Pinpoint the cell where the given text exists, returning its (X, Y) midpoint coordinate. 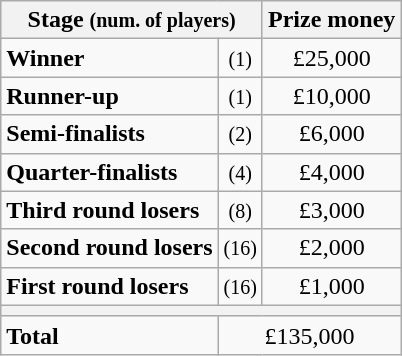
£3,000 (331, 210)
Total (110, 335)
Prize money (331, 20)
£10,000 (331, 96)
Quarter-finalists (110, 172)
£6,000 (331, 134)
Third round losers (110, 210)
Second round losers (110, 248)
(8) (240, 210)
£4,000 (331, 172)
£135,000 (310, 335)
£25,000 (331, 58)
£1,000 (331, 286)
(2) (240, 134)
£2,000 (331, 248)
Stage (num. of players) (132, 20)
Winner (110, 58)
First round losers (110, 286)
Semi-finalists (110, 134)
(4) (240, 172)
Runner-up (110, 96)
